Output the [x, y] coordinate of the center of the cell containing the given text.  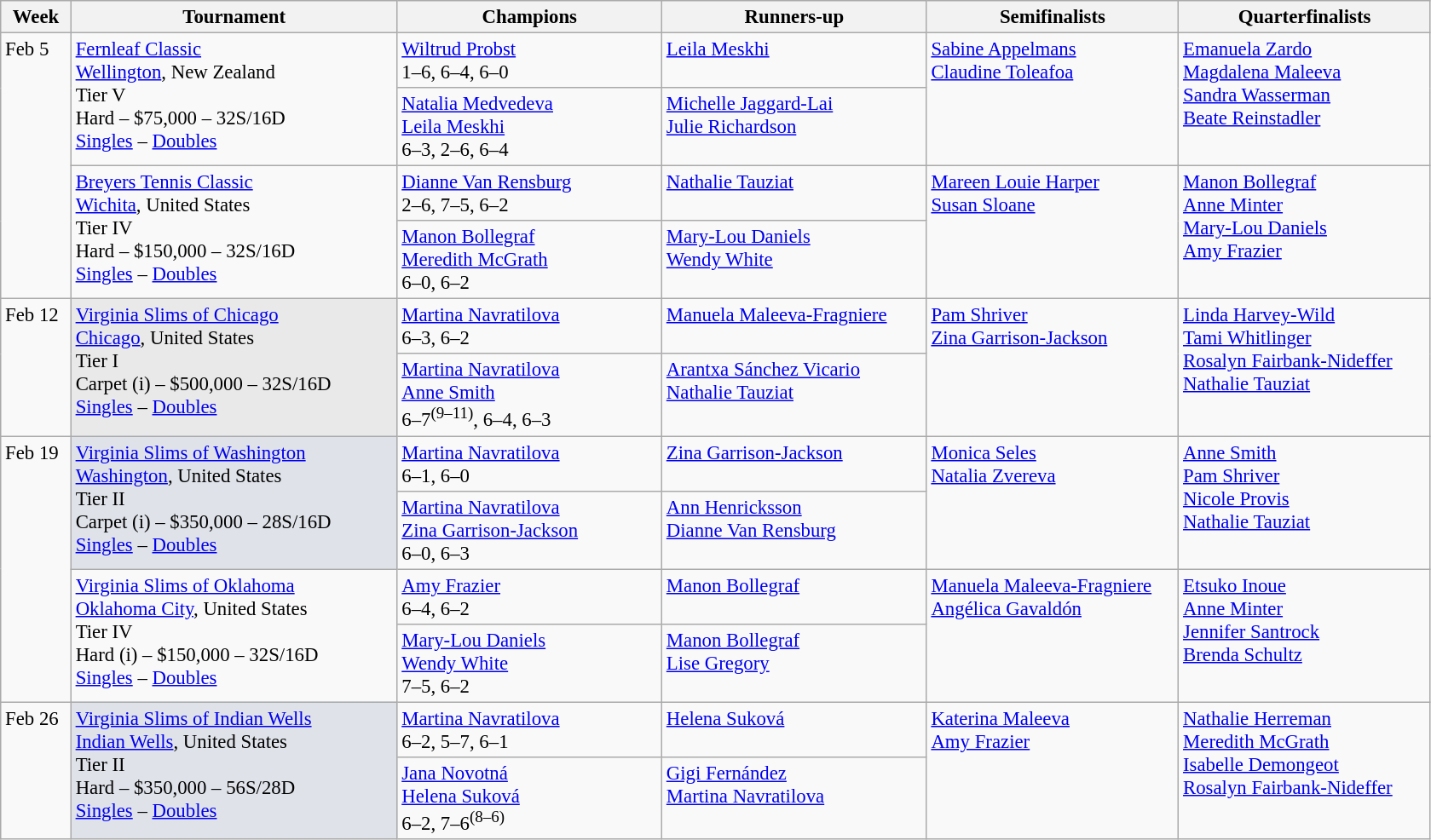
Etsuko Inoue Anne Minter Jennifer Santrock Brenda Schultz [1305, 636]
Zina Garrison-Jackson [794, 463]
Mary-Lou Daniels Wendy White [794, 260]
Michelle Jaggard-Lai Julie Richardson [794, 127]
Virginia Slims of Indian Wells Indian Wells, United StatesTier II Hard – $350,000 – 56S/28DSingles – Doubles [234, 770]
Helena Suková [794, 729]
Martina Navratilova Zina Garrison-Jackson6–0, 6–3 [530, 530]
Feb 12 [36, 368]
Leila Meskhi [794, 61]
Amy Frazier6–4, 6–2 [530, 596]
Mareen Louie Harper Susan Sloane [1053, 233]
Feb 19 [36, 569]
Dianne Van Rensburg2–6, 7–5, 6–2 [530, 194]
Ann Henricksson Dianne Van Rensburg [794, 530]
Week [36, 17]
Virginia Slims of OklahomaOklahoma City, United StatesTier IV Hard (i) – $150,000 – 32S/16DSingles – Doubles [234, 636]
Linda Harvey-Wild Tami Whitlinger Rosalyn Fairbank-Nideffer Nathalie Tauziat [1305, 368]
Pam Shriver Zina Garrison-Jackson [1053, 368]
Katerina Maleeva Amy Frazier [1053, 770]
Manon Bollegraf Lise Gregory [794, 663]
Martina Navratilova6–2, 5–7, 6–1 [530, 729]
Sabine Appelmans Claudine Toleafoa [1053, 100]
Fernleaf ClassicWellington, New ZealandTier V Hard – $75,000 – 32S/16DSingles – Doubles [234, 100]
Nathalie Herreman Meredith McGrath Isabelle Demongeot Rosalyn Fairbank-Nideffer [1305, 770]
Semifinalists [1053, 17]
Feb 26 [36, 770]
Martina Navratilova6–3, 6–2 [530, 327]
Wiltrud Probst1–6, 6–4, 6–0 [530, 61]
Feb 5 [36, 166]
Virginia Slims of Chicago Chicago, United StatesTier I Carpet (i) – $500,000 – 32S/16D Singles – Doubles [234, 368]
Tournament [234, 17]
Quarterfinalists [1305, 17]
Breyers Tennis ClassicWichita, United StatesTier IV Hard – $150,000 – 32S/16DSingles – Doubles [234, 233]
Jana Novotná Helena Suková6–2, 7–6(8–6) [530, 798]
Gigi Fernández Martina Navratilova [794, 798]
Runners-up [794, 17]
Natalia Medvedeva Leila Meskhi6–3, 2–6, 6–4 [530, 127]
Arantxa Sánchez Vicario Nathalie Tauziat [794, 395]
Manuela Maleeva-Fragniere [794, 327]
Manuela Maleeva-Fragniere Angélica Gavaldón [1053, 636]
Nathalie Tauziat [794, 194]
Manon Bollegraf Anne Minter Mary-Lou Daniels Amy Frazier [1305, 233]
Martina Navratilova6–1, 6–0 [530, 463]
Anne Smith Pam Shriver Nicole Provis Nathalie Tauziat [1305, 503]
Virginia Slims of WashingtonWashington, United StatesTier II Carpet (i) – $350,000 – 28S/16DSingles – Doubles [234, 503]
Manon Bollegraf [794, 596]
Martina Navratilova Anne Smith6–7(9–11), 6–4, 6–3 [530, 395]
Manon Bollegraf Meredith McGrath6–0, 6–2 [530, 260]
Monica Seles Natalia Zvereva [1053, 503]
Champions [530, 17]
Emanuela Zardo Magdalena Maleeva Sandra Wasserman Beate Reinstadler [1305, 100]
Mary-Lou Daniels Wendy White7–5, 6–2 [530, 663]
